Capture the cell that displays the provided text and extract its [X, Y] central coordinate. 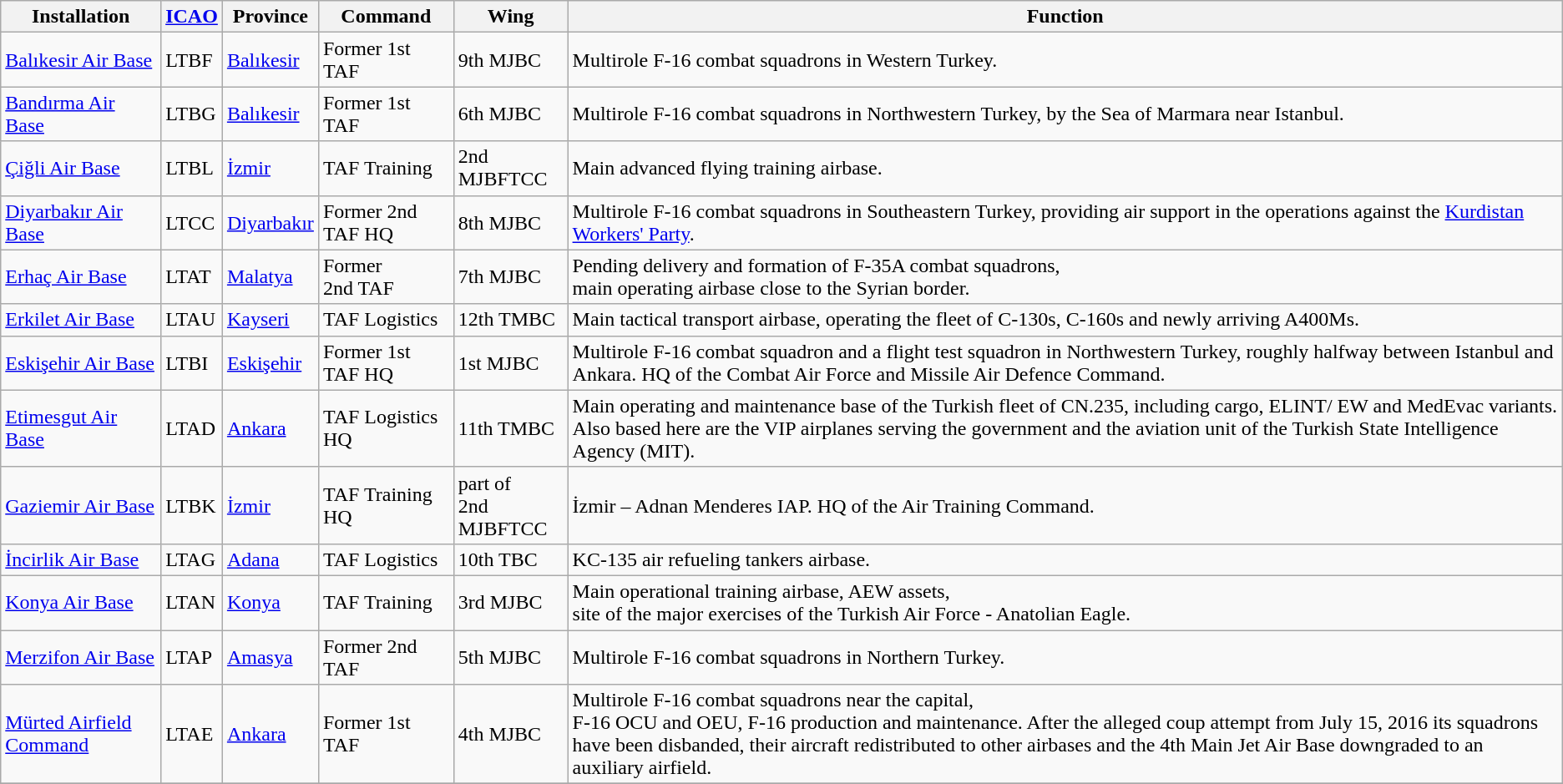
Kayseri [271, 320]
Main advanced flying training airbase. [1065, 169]
3rd MJBC [511, 603]
5th MJBC [511, 656]
LTBF [192, 60]
Adana [271, 559]
Bandırma Air Base [81, 114]
Province [271, 17]
LTBI [192, 362]
6th MJBC [511, 114]
8th MJBC [511, 222]
9th MJBC [511, 60]
Pending delivery and formation of F-35A combat squadrons,main operating airbase close to the Syrian border. [1065, 277]
part of2nd MJBFTCC [511, 505]
Former2nd TAF [386, 277]
4th MJBC [511, 735]
Çiğli Air Base [81, 169]
TAF Training HQ [386, 505]
1st MJBC [511, 362]
LTAG [192, 559]
Main operational training airbase, AEW assets,site of the major exercises of the Turkish Air Force - Anatolian Eagle. [1065, 603]
Multirole F-16 combat squadrons in Northwestern Turkey, by the Sea of Marmara near Istanbul. [1065, 114]
Multirole F-16 combat squadrons in Southeastern Turkey, providing air support in the operations against the Kurdistan Workers' Party. [1065, 222]
LTBL [192, 169]
LTCC [192, 222]
Function [1065, 17]
Amasya [271, 656]
Erkilet Air Base [81, 320]
Balıkesir Air Base [81, 60]
11th TMBC [511, 428]
Former 2nd TAF HQ [386, 222]
LTAU [192, 320]
LTAT [192, 277]
İzmir – Adnan Menderes IAP. HQ of the Air Training Command. [1065, 505]
Konya Air Base [81, 603]
Multirole F-16 combat squadrons in Western Turkey. [1065, 60]
Eskişehir Air Base [81, 362]
Mürted Airfield Command [81, 735]
Diyarbakır Air Base [81, 222]
Wing [511, 17]
LTAE [192, 735]
Merzifon Air Base [81, 656]
Malatya [271, 277]
Konya [271, 603]
KC-135 air refueling tankers airbase. [1065, 559]
LTBG [192, 114]
2nd MJBFTCC [511, 169]
Installation [81, 17]
TAF Logistics HQ [386, 428]
Command [386, 17]
LTAN [192, 603]
Multirole F-16 combat squadrons in Northern Turkey. [1065, 656]
ICAO [192, 17]
Etimesgut Air Base [81, 428]
10th TBC [511, 559]
12th TMBC [511, 320]
LTAP [192, 656]
Former 2nd TAF [386, 656]
Former 1st TAF HQ [386, 362]
7th MJBC [511, 277]
Gaziemir Air Base [81, 505]
Eskişehir [271, 362]
İncirlik Air Base [81, 559]
Erhaç Air Base [81, 277]
Main tactical transport airbase, operating the fleet of C-130s, C-160s and newly arriving A400Ms. [1065, 320]
Diyarbakır [271, 222]
LTAD [192, 428]
LTBK [192, 505]
